From the cell containing the given text, extract its center point as [X, Y] coordinate. 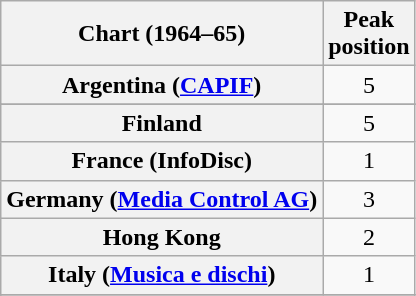
Hong Kong [162, 237]
3 [369, 199]
Germany (Media Control AG) [162, 199]
Chart (1964–65) [162, 34]
Argentina (CAPIF) [162, 85]
Peakposition [369, 34]
France (InfoDisc) [162, 161]
Finland [162, 123]
Italy (Musica e dischi) [162, 275]
2 [369, 237]
